Pinpoint the cell where the given text exists, returning its [X, Y] midpoint coordinate. 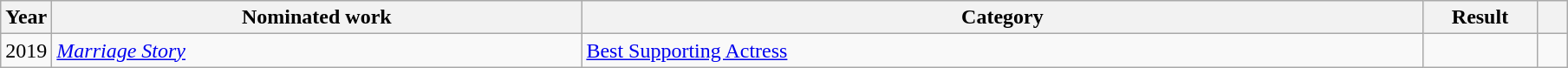
Marriage Story [317, 51]
Best Supporting Actress [1002, 51]
Nominated work [317, 17]
Year [26, 17]
2019 [26, 51]
Result [1480, 17]
Category [1002, 17]
